Locate the cell with the specified text and output its (x, y) center coordinate. 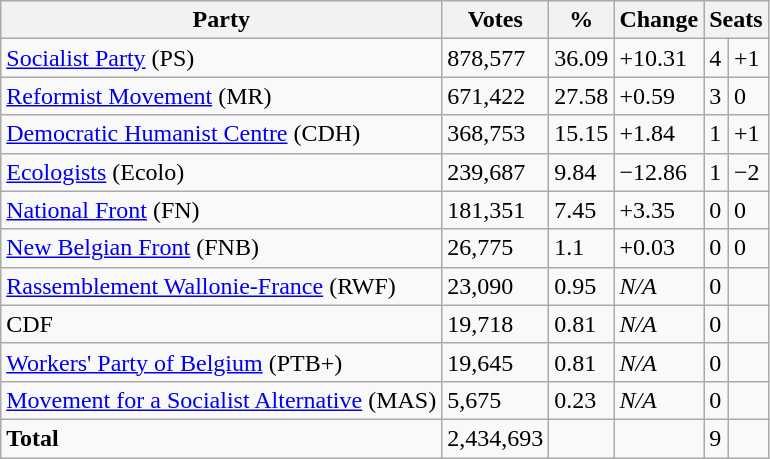
Seats (736, 20)
+3.35 (659, 210)
Votes (496, 20)
Total (222, 438)
9.84 (582, 172)
7.45 (582, 210)
Rassemblement Wallonie-France (RWF) (222, 286)
23,090 (496, 286)
+0.59 (659, 96)
Party (222, 20)
19,718 (496, 324)
5,675 (496, 400)
36.09 (582, 58)
4 (716, 58)
181,351 (496, 210)
−2 (749, 172)
1.1 (582, 248)
0.95 (582, 286)
27.58 (582, 96)
National Front (FN) (222, 210)
3 (716, 96)
−12.86 (659, 172)
15.15 (582, 134)
878,577 (496, 58)
2,434,693 (496, 438)
671,422 (496, 96)
Socialist Party (PS) (222, 58)
% (582, 20)
9 (716, 438)
New Belgian Front (FNB) (222, 248)
Change (659, 20)
Movement for a Socialist Alternative (MAS) (222, 400)
+10.31 (659, 58)
+0.03 (659, 248)
Ecologists (Ecolo) (222, 172)
Democratic Humanist Centre (CDH) (222, 134)
368,753 (496, 134)
0.23 (582, 400)
239,687 (496, 172)
+1.84 (659, 134)
Workers' Party of Belgium (PTB+) (222, 362)
19,645 (496, 362)
Reformist Movement (MR) (222, 96)
26,775 (496, 248)
CDF (222, 324)
